Return the (X, Y) coordinate for the center point of the cell that contains the specified text.  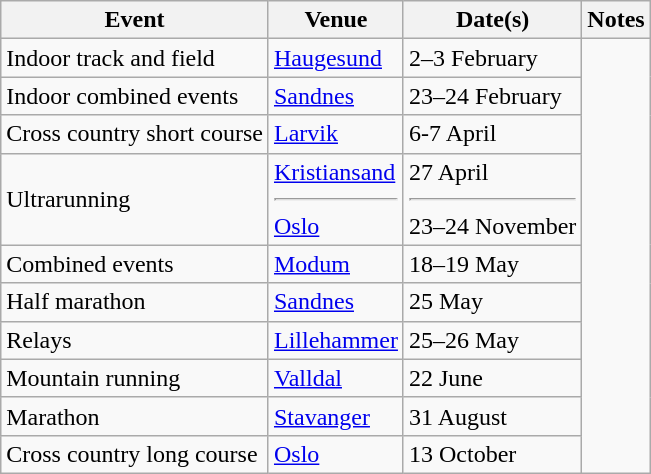
Event (135, 20)
25–26 May (492, 340)
Marathon (135, 416)
Indoor combined events (135, 96)
Cross country short course (135, 134)
2–3 February (492, 58)
Stavanger (336, 416)
KristiansandOslo (336, 199)
Larvik (336, 134)
25 May (492, 302)
Venue (336, 20)
18–19 May (492, 264)
Half marathon (135, 302)
23–24 February (492, 96)
Cross country long course (135, 454)
Indoor track and field (135, 58)
6-7 April (492, 134)
Valldal (336, 378)
Ultrarunning (135, 199)
Date(s) (492, 20)
Notes (616, 20)
Mountain running (135, 378)
Modum (336, 264)
31 August (492, 416)
Lillehammer (336, 340)
Combined events (135, 264)
Oslo (336, 454)
13 October (492, 454)
22 June (492, 378)
Haugesund (336, 58)
Relays (135, 340)
27 April23–24 November (492, 199)
